Identify which cell holds the provided text, then report its [X, Y] central coordinate. 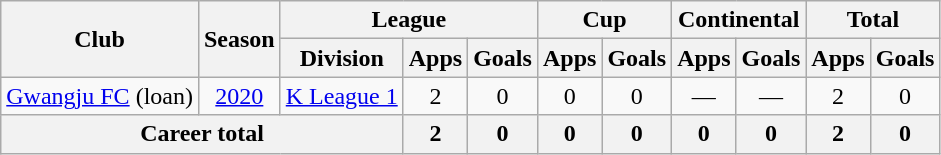
Total [873, 20]
Season [239, 39]
2020 [239, 96]
League [408, 20]
Continental [739, 20]
Division [342, 58]
Gwangju FC (loan) [100, 96]
Cup [604, 20]
K League 1 [342, 96]
Club [100, 39]
Career total [202, 134]
